Pinpoint the cell where the given text exists, returning its (x, y) midpoint coordinate. 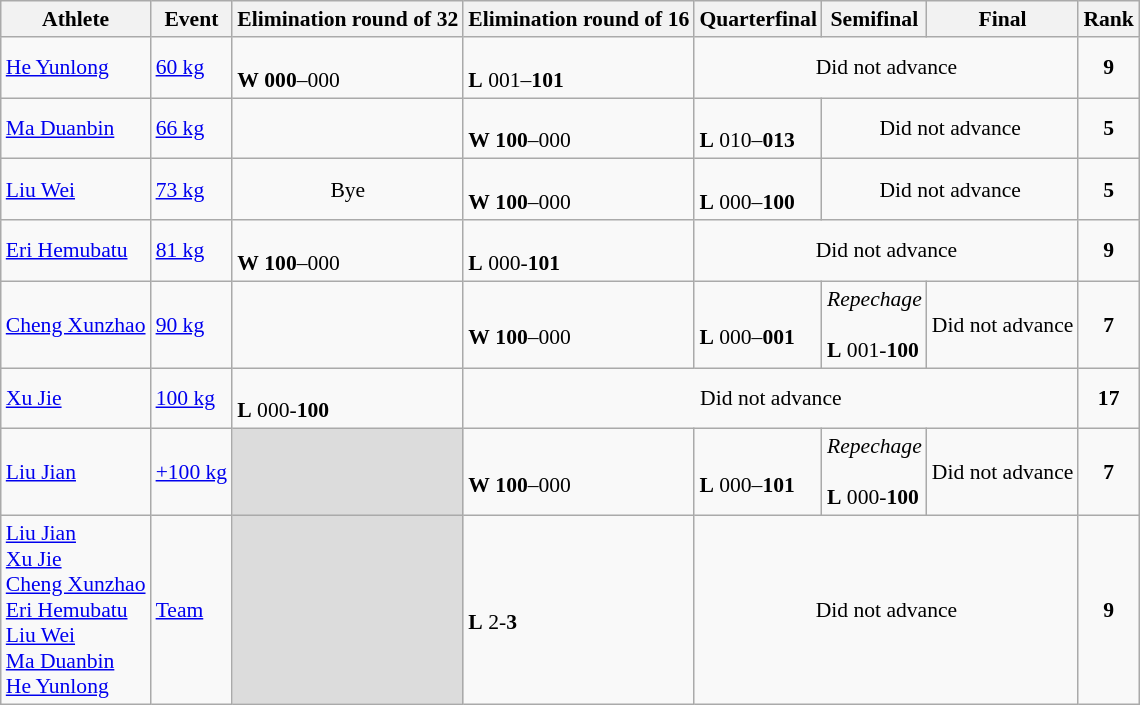
81 kg (192, 250)
W 000–000 (348, 68)
L 010–013 (758, 128)
17 (1108, 398)
Elimination round of 32 (348, 19)
L 000–100 (758, 190)
Team (192, 610)
L 001–101 (578, 68)
+100 kg (192, 472)
73 kg (192, 190)
L 000-100 (348, 398)
Bye (348, 190)
RepechageL 001-100 (874, 324)
L 000–001 (758, 324)
He Yunlong (76, 68)
66 kg (192, 128)
Semifinal (874, 19)
Athlete (76, 19)
L 000–101 (758, 472)
Cheng Xunzhao (76, 324)
90 kg (192, 324)
Liu Wei (76, 190)
100 kg (192, 398)
L 2-3 (578, 610)
Quarterfinal (758, 19)
Elimination round of 16 (578, 19)
60 kg (192, 68)
Ma Duanbin (76, 128)
Final (1003, 19)
Rank (1108, 19)
Liu JianXu JieCheng XunzhaoEri HemubatuLiu WeiMa DuanbinHe Yunlong (76, 610)
L 000-101 (578, 250)
Liu Jian (76, 472)
Xu Jie (76, 398)
RepechageL 000-100 (874, 472)
Eri Hemubatu (76, 250)
Event (192, 19)
